Find where the given text appears and provide that cell's center as (X, Y) coordinate. 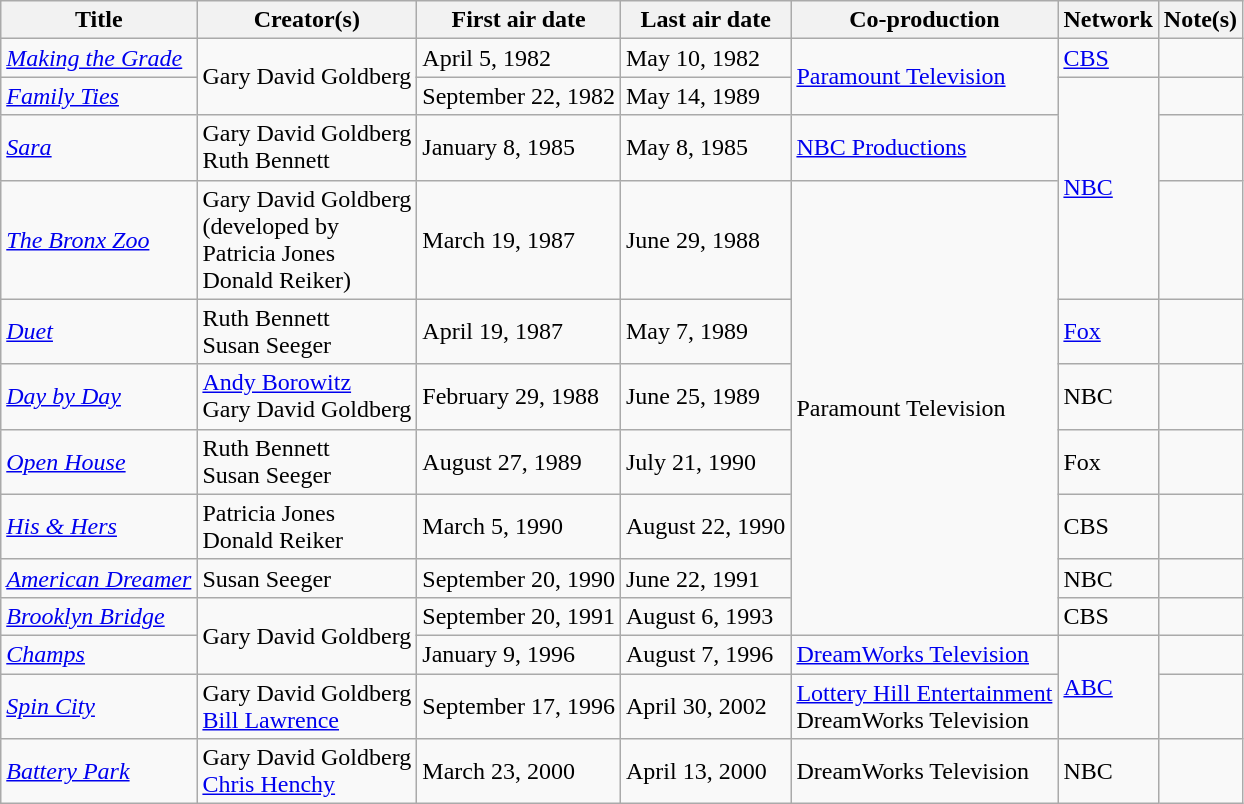
ABC (1108, 686)
Co-production (924, 20)
NBC Productions (924, 148)
April 19, 1987 (519, 332)
First air date (519, 20)
February 29, 1988 (519, 396)
January 9, 1996 (519, 654)
May 7, 1989 (705, 332)
May 14, 1989 (705, 96)
March 5, 1990 (519, 526)
August 27, 1989 (519, 462)
Last air date (705, 20)
Andy BorowitzGary David Goldberg (307, 396)
June 22, 1991 (705, 578)
Brooklyn Bridge (99, 616)
Creator(s) (307, 20)
Gary David Goldberg(developed byPatricia JonesDonald Reiker) (307, 240)
June 29, 1988 (705, 240)
September 22, 1982 (519, 96)
March 23, 2000 (519, 772)
July 21, 1990 (705, 462)
American Dreamer (99, 578)
August 6, 1993 (705, 616)
His & Hers (99, 526)
August 7, 1996 (705, 654)
Family Ties (99, 96)
August 22, 1990 (705, 526)
June 25, 1989 (705, 396)
Making the Grade (99, 58)
April 5, 1982 (519, 58)
Gary David GoldbergRuth Bennett (307, 148)
May 10, 1982 (705, 58)
Title (99, 20)
September 17, 1996 (519, 706)
Day by Day (99, 396)
Note(s) (1200, 20)
Sara (99, 148)
April 30, 2002 (705, 706)
September 20, 1990 (519, 578)
January 8, 1985 (519, 148)
The Bronx Zoo (99, 240)
Patricia JonesDonald Reiker (307, 526)
Susan Seeger (307, 578)
September 20, 1991 (519, 616)
Champs (99, 654)
Battery Park (99, 772)
April 13, 2000 (705, 772)
Duet (99, 332)
Open House (99, 462)
Spin City (99, 706)
Lottery Hill EntertainmentDreamWorks Television (924, 706)
Network (1108, 20)
Gary David GoldbergChris Henchy (307, 772)
March 19, 1987 (519, 240)
May 8, 1985 (705, 148)
Gary David GoldbergBill Lawrence (307, 706)
